Scan for the cell matching the given text and deliver its [X, Y] coordinate at center. 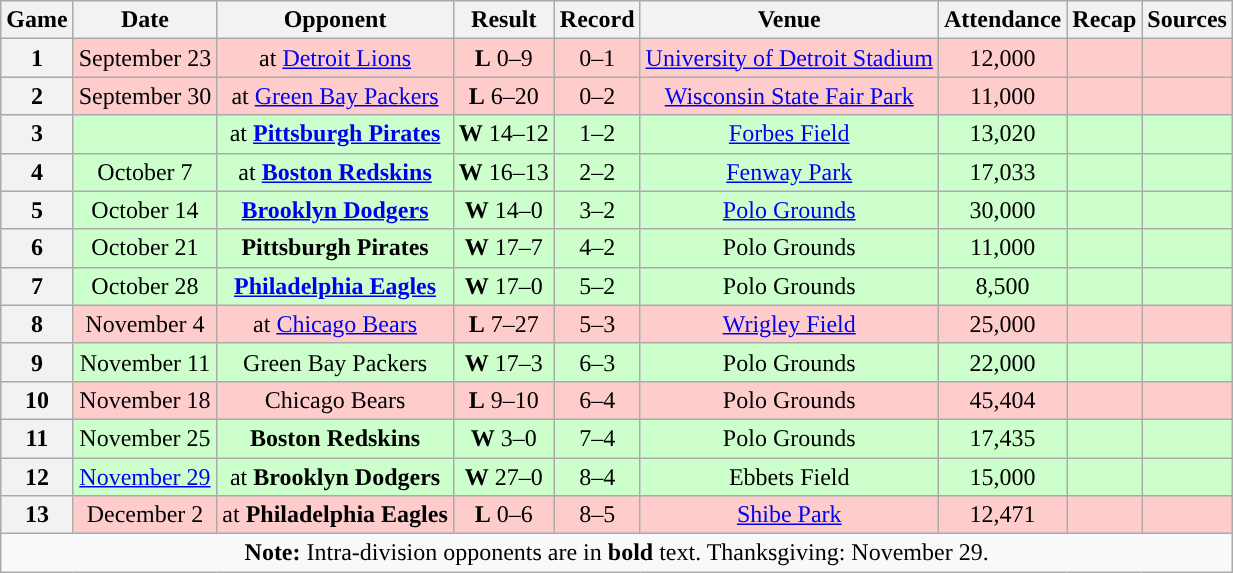
W 3–0 [504, 438]
0–1 [597, 58]
W 17–0 [504, 286]
8 [37, 324]
13,020 [1002, 134]
10 [37, 400]
October 28 [145, 286]
Date [145, 20]
L 9–10 [504, 400]
W 16–13 [504, 172]
October 14 [145, 210]
at Brooklyn Dodgers [335, 477]
3–2 [597, 210]
Chicago Bears [335, 400]
September 30 [145, 96]
November 29 [145, 477]
at Boston Redskins [335, 172]
Brooklyn Dodgers [335, 210]
at Chicago Bears [335, 324]
17,033 [1002, 172]
November 18 [145, 400]
L 6–20 [504, 96]
45,404 [1002, 400]
Pittsburgh Pirates [335, 248]
1 [37, 58]
W 14–12 [504, 134]
7–4 [597, 438]
2–2 [597, 172]
December 2 [145, 515]
November 25 [145, 438]
Recap [1104, 20]
3 [37, 134]
L 0–6 [504, 515]
Wrigley Field [789, 324]
Note: Intra-division opponents are in bold text. Thanksgiving: November 29. [617, 553]
6–4 [597, 400]
Attendance [1002, 20]
October 7 [145, 172]
8–4 [597, 477]
Philadelphia Eagles [335, 286]
5–2 [597, 286]
4–2 [597, 248]
at Green Bay Packers [335, 96]
6–3 [597, 362]
Record [597, 20]
W 14–0 [504, 210]
17,435 [1002, 438]
October 21 [145, 248]
Venue [789, 20]
Wisconsin State Fair Park [789, 96]
November 11 [145, 362]
7 [37, 286]
at Philadelphia Eagles [335, 515]
Opponent [335, 20]
Sources [1188, 20]
Result [504, 20]
W 17–3 [504, 362]
12,000 [1002, 58]
September 23 [145, 58]
2 [37, 96]
6 [37, 248]
0–2 [597, 96]
Fenway Park [789, 172]
L 7–27 [504, 324]
25,000 [1002, 324]
11 [37, 438]
Forbes Field [789, 134]
30,000 [1002, 210]
at Detroit Lions [335, 58]
1–2 [597, 134]
8,500 [1002, 286]
Shibe Park [789, 515]
Ebbets Field [789, 477]
13 [37, 515]
5–3 [597, 324]
8–5 [597, 515]
W 17–7 [504, 248]
University of Detroit Stadium [789, 58]
at Pittsburgh Pirates [335, 134]
Green Bay Packers [335, 362]
12 [37, 477]
5 [37, 210]
L 0–9 [504, 58]
12,471 [1002, 515]
November 4 [145, 324]
Boston Redskins [335, 438]
9 [37, 362]
Game [37, 20]
4 [37, 172]
22,000 [1002, 362]
W 27–0 [504, 477]
15,000 [1002, 477]
